Search for the cell housing the specified text and yield its (x, y) center coordinate. 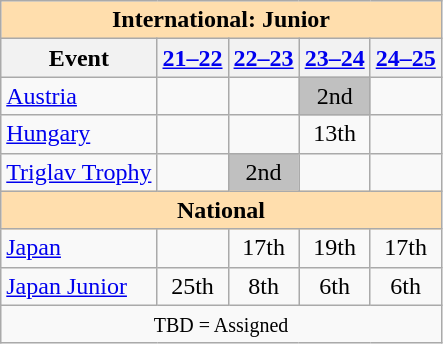
Triglav Trophy (79, 172)
19th (334, 248)
Japan (79, 248)
Event (79, 58)
23–24 (334, 58)
22–23 (264, 58)
13th (334, 134)
24–25 (406, 58)
Austria (79, 96)
National (221, 210)
TBD = Assigned (221, 324)
25th (192, 286)
Hungary (79, 134)
International: Junior (221, 20)
21–22 (192, 58)
8th (264, 286)
Japan Junior (79, 286)
